Search for the cell housing the specified text and yield its (x, y) center coordinate. 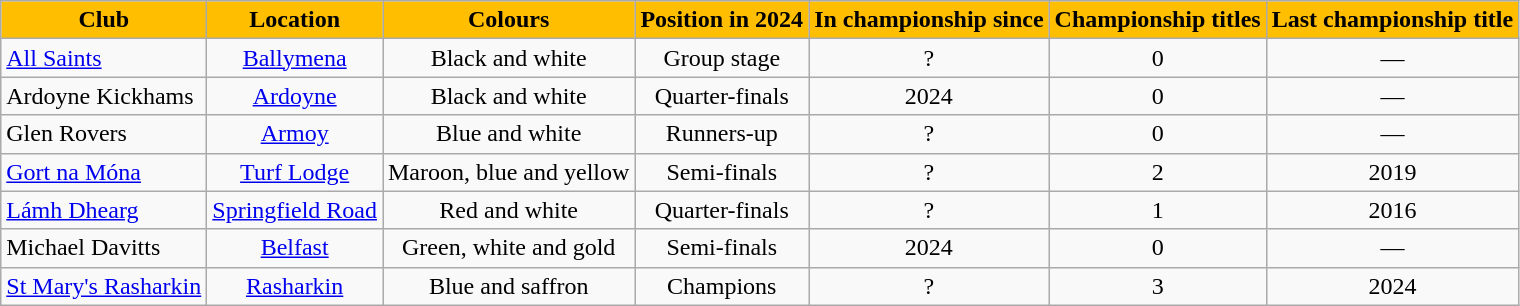
Belfast (295, 248)
Rasharkin (295, 286)
Turf Lodge (295, 172)
Armoy (295, 134)
In championship since (929, 20)
Gort na Móna (104, 172)
Runners-up (722, 134)
Ardoyne Kickhams (104, 96)
Maroon, blue and yellow (508, 172)
Lámh Dhearg (104, 210)
Springfield Road (295, 210)
Blue and white (508, 134)
Colours (508, 20)
2016 (1392, 210)
Championship titles (1158, 20)
3 (1158, 286)
Group stage (722, 58)
2 (1158, 172)
Club (104, 20)
1 (1158, 210)
Blue and saffron (508, 286)
All Saints (104, 58)
Glen Rovers (104, 134)
Last championship title (1392, 20)
Green, white and gold (508, 248)
Michael Davitts (104, 248)
Ballymena (295, 58)
2019 (1392, 172)
Location (295, 20)
Champions (722, 286)
St Mary's Rasharkin (104, 286)
Ardoyne (295, 96)
Red and white (508, 210)
Position in 2024 (722, 20)
